Determine the (x, y) coordinate at the center of the cell enclosing the given text.  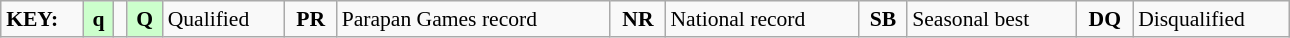
NR (638, 19)
SB (884, 19)
Parapan Games record (474, 19)
National record (762, 19)
Seasonal best (992, 19)
Disqualified (1211, 19)
DQ (1104, 19)
q (98, 19)
PR (311, 19)
Qualified (224, 19)
KEY: (42, 19)
Q (145, 19)
